Provide the [x, y] coordinate of the cell's center where the given text is located.  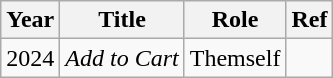
Add to Cart [122, 58]
2024 [30, 58]
Themself [235, 58]
Title [122, 20]
Ref [310, 20]
Role [235, 20]
Year [30, 20]
